Output the [X, Y] coordinate of the center of the cell containing the given text.  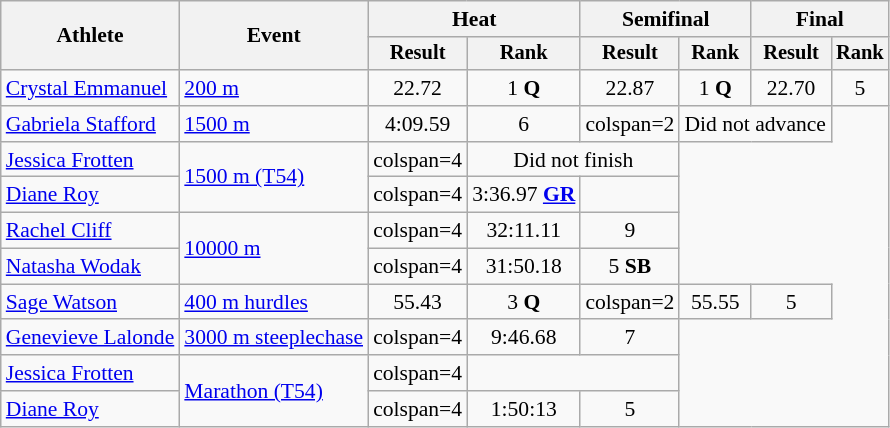
Natasha Wodak [90, 267]
5 SB [630, 267]
55.43 [418, 302]
Heat [474, 19]
6 [524, 124]
3:36.97 GR [524, 195]
Rachel Cliff [90, 231]
32:11.11 [524, 231]
55.55 [715, 302]
10000 m [274, 248]
Sage Watson [90, 302]
22.87 [630, 88]
Did not advance [755, 124]
9 [630, 231]
31:50.18 [524, 267]
22.72 [418, 88]
1:50:13 [524, 409]
200 m [274, 88]
1500 m (T54) [274, 178]
Crystal Emmanuel [90, 88]
9:46.68 [524, 338]
Did not finish [573, 160]
1500 m [274, 124]
Final [820, 19]
Semifinal [666, 19]
Athlete [90, 36]
400 m hurdles [274, 302]
3000 m steeplechase [274, 338]
4:09.59 [418, 124]
Gabriela Stafford [90, 124]
3 Q [524, 302]
Event [274, 36]
Genevieve Lalonde [90, 338]
Marathon (T54) [274, 390]
22.70 [791, 88]
7 [630, 338]
